Identify which cell holds the provided text, then report its [x, y] central coordinate. 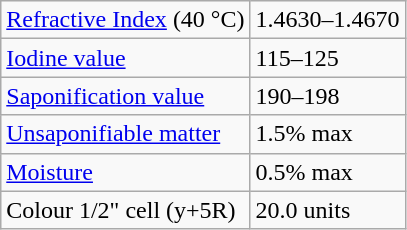
1.4630–1.4670 [328, 20]
Saponification value [126, 96]
1.5% max [328, 134]
Moisture [126, 172]
20.0 units [328, 210]
Refractive Index (40 °C) [126, 20]
Unsaponifiable matter [126, 134]
115–125 [328, 58]
Iodine value [126, 58]
Colour 1/2" cell (y+5R) [126, 210]
0.5% max [328, 172]
190–198 [328, 96]
